Return the (X, Y) coordinate for the center point of the cell that contains the specified text.  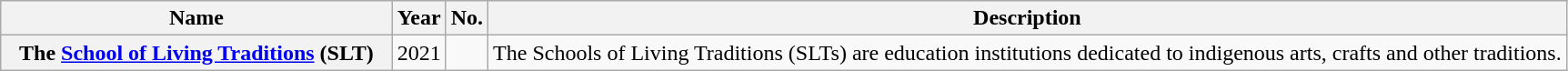
2021 (418, 53)
Year (418, 18)
The Schools of Living Traditions (SLTs) are education institutions dedicated to indigenous arts, crafts and other traditions. (1028, 53)
Description (1028, 18)
No. (467, 18)
The School of Living Traditions (SLT) (196, 53)
Name (196, 18)
